Identify which cell holds the provided text, then report its (X, Y) central coordinate. 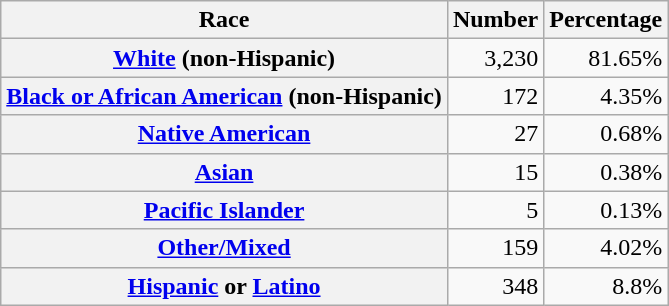
Percentage (606, 20)
15 (495, 172)
81.65% (606, 58)
0.13% (606, 210)
0.38% (606, 172)
Black or African American (non-Hispanic) (224, 96)
Number (495, 20)
5 (495, 210)
159 (495, 248)
0.68% (606, 134)
White (non-Hispanic) (224, 58)
8.8% (606, 286)
Hispanic or Latino (224, 286)
27 (495, 134)
Race (224, 20)
3,230 (495, 58)
Pacific Islander (224, 210)
4.35% (606, 96)
Other/Mixed (224, 248)
Asian (224, 172)
348 (495, 286)
172 (495, 96)
4.02% (606, 248)
Native American (224, 134)
